Capture the cell that displays the provided text and extract its (X, Y) central coordinate. 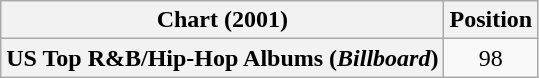
Chart (2001) (222, 20)
98 (491, 58)
Position (491, 20)
US Top R&B/Hip-Hop Albums (Billboard) (222, 58)
